Provide the [x, y] coordinate of the cell's center where the given text is located.  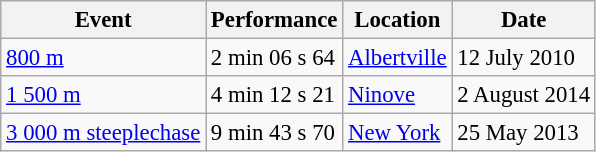
800 m [104, 58]
2 August 2014 [524, 95]
Albertville [398, 58]
2 min 06 s 64 [274, 58]
9 min 43 s 70 [274, 133]
3 000 m steeplechase [104, 133]
12 July 2010 [524, 58]
Performance [274, 20]
1 500 m [104, 95]
New York [398, 133]
25 May 2013 [524, 133]
Date [524, 20]
4 min 12 s 21 [274, 95]
Ninove [398, 95]
Event [104, 20]
Location [398, 20]
